Find where the given text appears and provide that cell's center as [X, Y] coordinate. 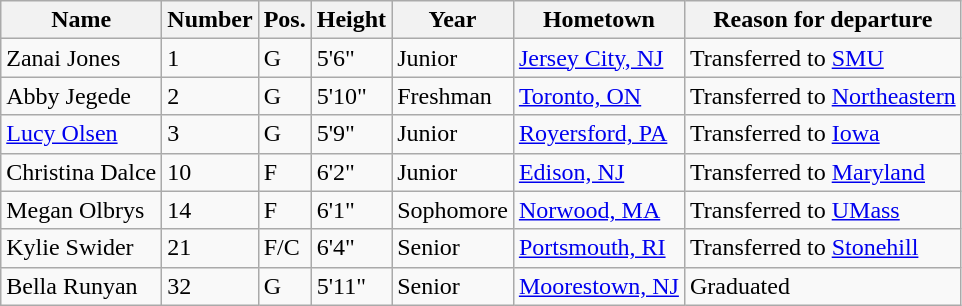
5'11" [351, 286]
21 [210, 248]
Portsmouth, RI [598, 248]
Number [210, 20]
5'9" [351, 134]
6'4" [351, 248]
32 [210, 286]
Sophomore [453, 210]
6'2" [351, 172]
Transferred to Maryland [822, 172]
1 [210, 58]
6'1" [351, 210]
F/C [284, 248]
Hometown [598, 20]
Height [351, 20]
Royersford, PA [598, 134]
Kylie Swider [82, 248]
14 [210, 210]
Zanai Jones [82, 58]
Abby Jegede [82, 96]
Transferred to Stonehill [822, 248]
Graduated [822, 286]
Pos. [284, 20]
Transferred to Northeastern [822, 96]
2 [210, 96]
Name [82, 20]
Lucy Olsen [82, 134]
Norwood, MA [598, 210]
Transferred to UMass [822, 210]
Transferred to SMU [822, 58]
Transferred to Iowa [822, 134]
Jersey City, NJ [598, 58]
5'10" [351, 96]
Bella Runyan [82, 286]
5'6" [351, 58]
Reason for departure [822, 20]
Moorestown, NJ [598, 286]
10 [210, 172]
3 [210, 134]
Toronto, ON [598, 96]
Christina Dalce [82, 172]
Edison, NJ [598, 172]
Year [453, 20]
Megan Olbrys [82, 210]
Freshman [453, 96]
